For the text-containing cell, return its midpoint in [x, y] coordinate format. 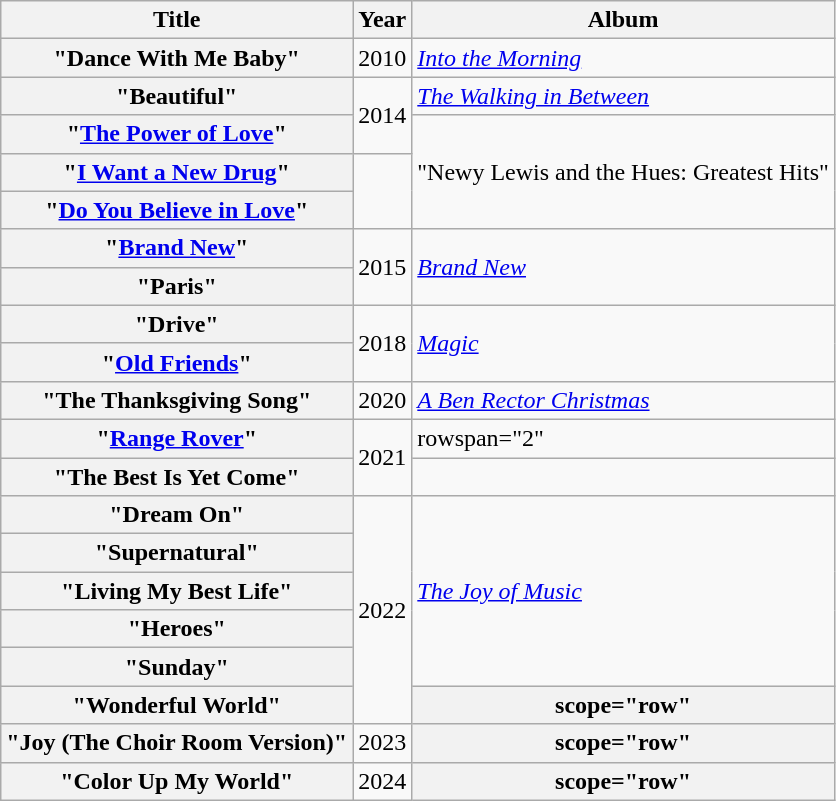
rowspan="2" [624, 438]
"Wonderful World" [177, 705]
"Sunday" [177, 667]
2021 [382, 457]
"Do You Believe in Love" [177, 210]
"Joy (The Choir Room Version)" [177, 743]
2022 [382, 610]
Magic [624, 343]
"Newy Lewis and the Hues: Greatest Hits" [624, 172]
"The Power of Love" [177, 134]
"Drive" [177, 324]
"The Best Is Yet Come" [177, 477]
"The Thanksgiving Song" [177, 400]
"Range Rover" [177, 438]
Album [624, 20]
"Heroes" [177, 629]
"Dance With Me Baby" [177, 58]
Year [382, 20]
The Walking in Between [624, 96]
Brand New [624, 267]
"Beautiful" [177, 96]
Title [177, 20]
2020 [382, 400]
Into the Morning [624, 58]
2023 [382, 743]
A Ben Rector Christmas [624, 400]
"Living My Best Life" [177, 591]
2010 [382, 58]
"Color Up My World" [177, 781]
"Old Friends" [177, 362]
"Paris" [177, 286]
The Joy of Music [624, 591]
"Supernatural" [177, 553]
2024 [382, 781]
2015 [382, 267]
"I Want a New Drug" [177, 172]
2018 [382, 343]
"Brand New" [177, 248]
"Dream On" [177, 515]
2014 [382, 115]
